Scan for the cell matching the given text and deliver its (x, y) coordinate at center. 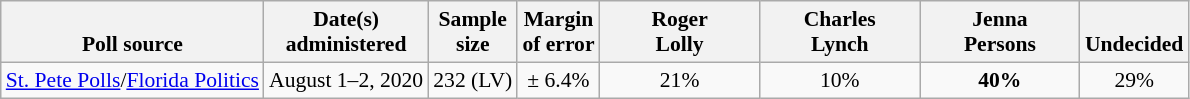
21% (680, 80)
Marginof error (558, 32)
40% (1000, 80)
± 6.4% (558, 80)
Samplesize (472, 32)
CharlesLynch (840, 32)
August 1–2, 2020 (346, 80)
10% (840, 80)
29% (1134, 80)
Poll source (132, 32)
Undecided (1134, 32)
JennaPersons (1000, 32)
RogerLolly (680, 32)
St. Pete Polls/Florida Politics (132, 80)
232 (LV) (472, 80)
Date(s)administered (346, 32)
